Extract the [X, Y] coordinate from the center of the cell holding the provided text.  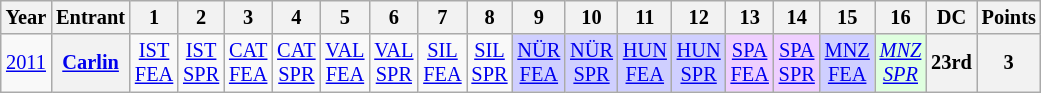
8 [490, 17]
12 [699, 17]
HUNFEA [645, 63]
23rd [951, 63]
SPASPR [797, 63]
13 [750, 17]
1 [154, 17]
2 [201, 17]
15 [848, 17]
11 [645, 17]
NÜRSPR [592, 63]
VALFEA [344, 63]
Points [1009, 17]
Year [26, 17]
HUNSPR [699, 63]
9 [538, 17]
4 [296, 17]
DC [951, 17]
MNZSPR [901, 63]
Carlin [90, 63]
NÜRFEA [538, 63]
5 [344, 17]
CATFEA [248, 63]
Entrant [90, 17]
MNZFEA [848, 63]
ISTSPR [201, 63]
CATSPR [296, 63]
SPAFEA [750, 63]
SILSPR [490, 63]
VALSPR [394, 63]
16 [901, 17]
SILFEA [442, 63]
10 [592, 17]
2011 [26, 63]
6 [394, 17]
7 [442, 17]
ISTFEA [154, 63]
14 [797, 17]
